Locate the cell with the specified text and output its [X, Y] center coordinate. 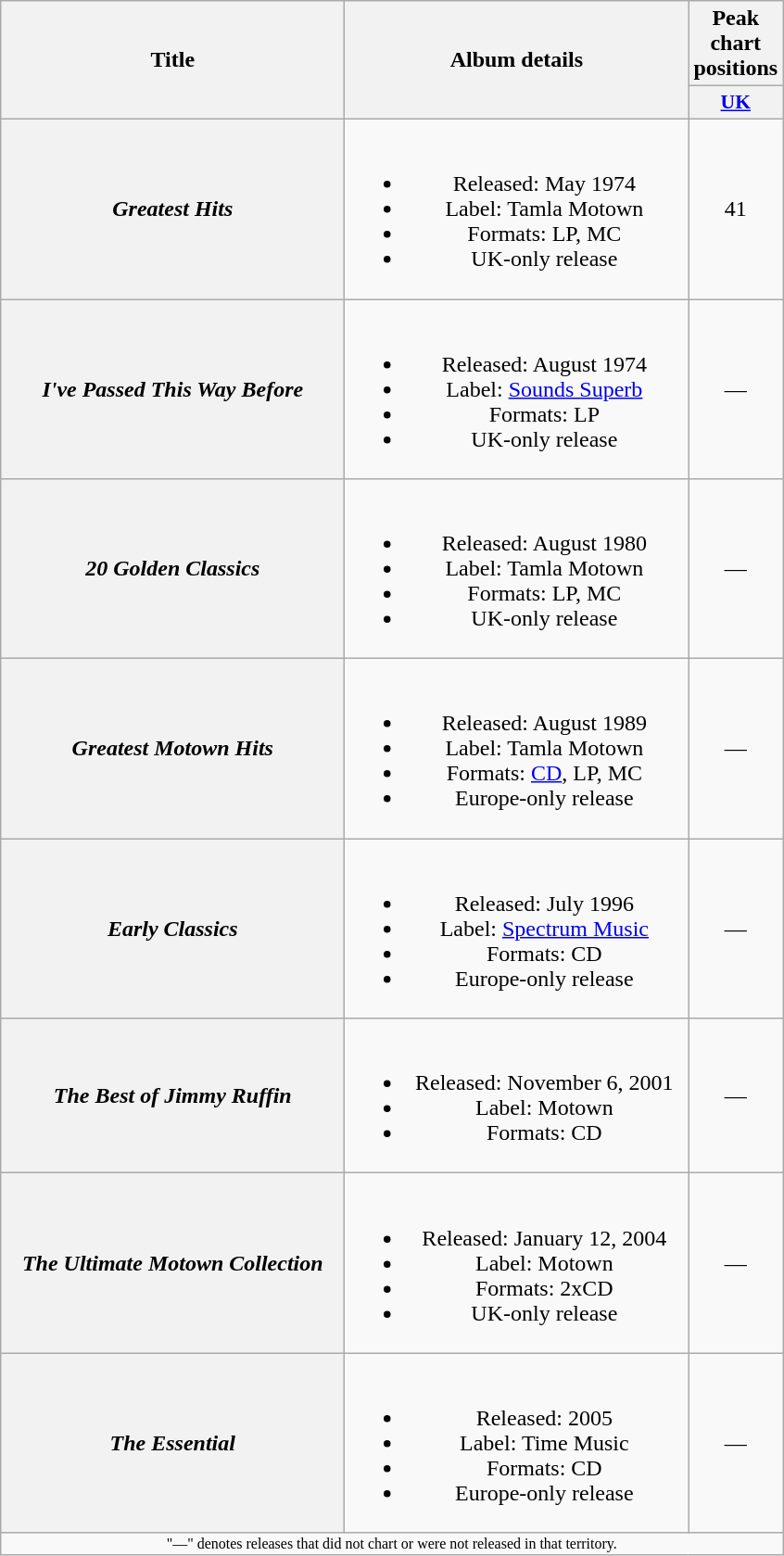
The Essential [172, 1443]
Released: May 1974Label: Tamla MotownFormats: LP, MCUK-only release [517, 209]
UK [736, 103]
Album details [517, 60]
I've Passed This Way Before [172, 388]
Released: January 12, 2004Label: MotownFormats: 2xCDUK-only release [517, 1263]
Title [172, 60]
Peak chart positions [736, 44]
Released: July 1996Label: Spectrum MusicFormats: CDEurope-only release [517, 929]
The Best of Jimmy Ruffin [172, 1095]
Released: 2005Label: Time MusicFormats: CDEurope-only release [517, 1443]
Released: November 6, 2001Label: MotownFormats: CD [517, 1095]
The Ultimate Motown Collection [172, 1263]
Greatest Hits [172, 209]
Released: August 1980Label: Tamla MotownFormats: LP, MCUK-only release [517, 569]
20 Golden Classics [172, 569]
"—" denotes releases that did not chart or were not released in that territory. [392, 1544]
Released: August 1989Label: Tamla MotownFormats: CD, LP, MCEurope-only release [517, 749]
Released: August 1974Label: Sounds SuperbFormats: LPUK-only release [517, 388]
41 [736, 209]
Early Classics [172, 929]
Greatest Motown Hits [172, 749]
